Scan for the cell matching the given text and deliver its (x, y) coordinate at center. 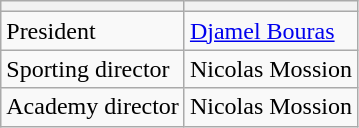
Academy director (93, 107)
Sporting director (93, 69)
Djamel Bouras (270, 31)
President (93, 31)
